Locate the cell with the specified text and output its [x, y] center coordinate. 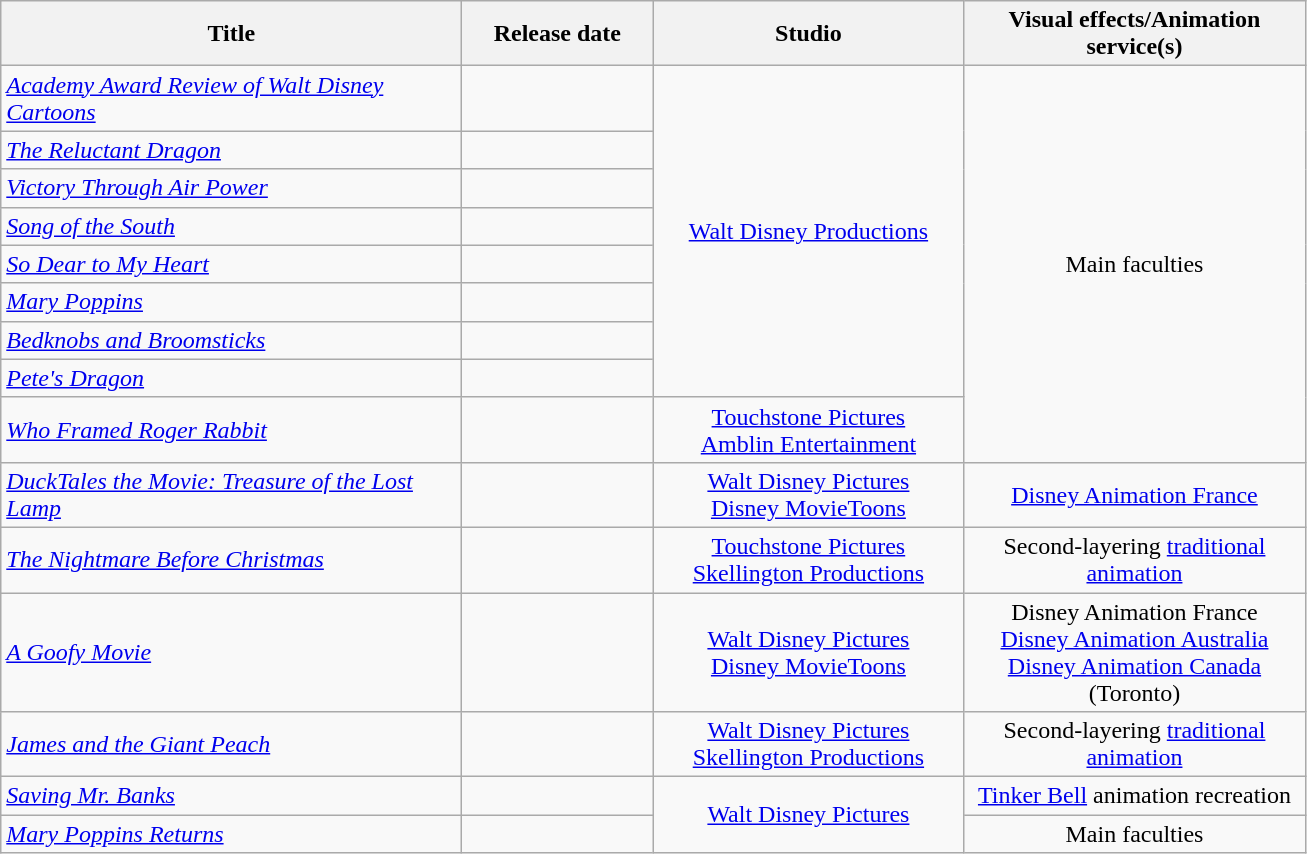
Visual effects/Animation service(s) [1134, 34]
Saving Mr. Banks [232, 796]
Mary Poppins Returns [232, 834]
James and the Giant Peach [232, 744]
Who Framed Roger Rabbit [232, 430]
Academy Award Review of Walt Disney Cartoons [232, 98]
Studio [808, 34]
DuckTales the Movie: Treasure of the Lost Lamp [232, 494]
Release date [558, 34]
Disney Animation France [1134, 494]
The Nightmare Before Christmas [232, 560]
Walt Disney Productions [808, 232]
Tinker Bell animation recreation [1134, 796]
Touchstone PicturesSkellington Productions [808, 560]
So Dear to My Heart [232, 264]
Song of the South [232, 226]
Walt Disney PicturesSkellington Productions [808, 744]
The Reluctant Dragon [232, 150]
Touchstone PicturesAmblin Entertainment [808, 430]
Disney Animation FranceDisney Animation AustraliaDisney Animation Canada (Toronto) [1134, 652]
Mary Poppins [232, 302]
Bedknobs and Broomsticks [232, 340]
Walt Disney Pictures [808, 815]
A Goofy Movie [232, 652]
Title [232, 34]
Pete's Dragon [232, 378]
Victory Through Air Power [232, 188]
